Identify which cell holds the provided text, then report its (X, Y) central coordinate. 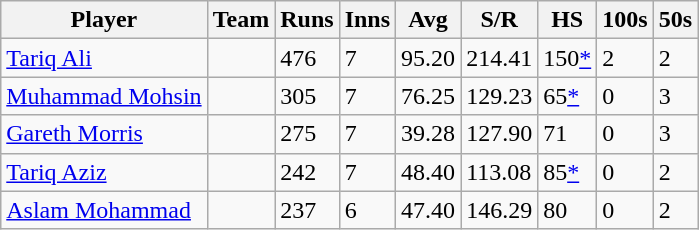
Muhammad Mohsin (104, 96)
150* (568, 58)
242 (307, 172)
Team (241, 20)
214.41 (500, 58)
237 (307, 210)
Runs (307, 20)
6 (367, 210)
Aslam Mohammad (104, 210)
85* (568, 172)
275 (307, 134)
Avg (428, 20)
39.28 (428, 134)
65* (568, 96)
146.29 (500, 210)
Tariq Aziz (104, 172)
50s (675, 20)
76.25 (428, 96)
S/R (500, 20)
HS (568, 20)
305 (307, 96)
Player (104, 20)
127.90 (500, 134)
Tariq Ali (104, 58)
476 (307, 58)
Inns (367, 20)
129.23 (500, 96)
71 (568, 134)
Gareth Morris (104, 134)
100s (625, 20)
113.08 (500, 172)
80 (568, 210)
48.40 (428, 172)
47.40 (428, 210)
95.20 (428, 58)
